Provide the (X, Y) coordinate of the cell's center where the given text is located.  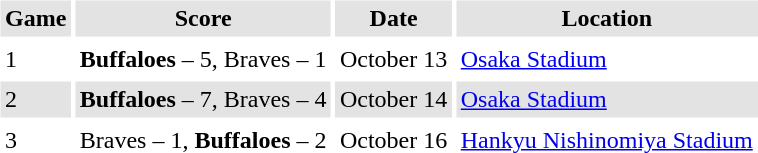
1 (35, 59)
2 (35, 100)
Game (35, 18)
Buffaloes – 7, Braves – 4 (203, 100)
Buffaloes – 5, Braves – 1 (203, 59)
Location (606, 18)
October 13 (393, 59)
Score (203, 18)
Date (393, 18)
October 14 (393, 100)
